Pinpoint the cell where the given text exists, returning its (x, y) midpoint coordinate. 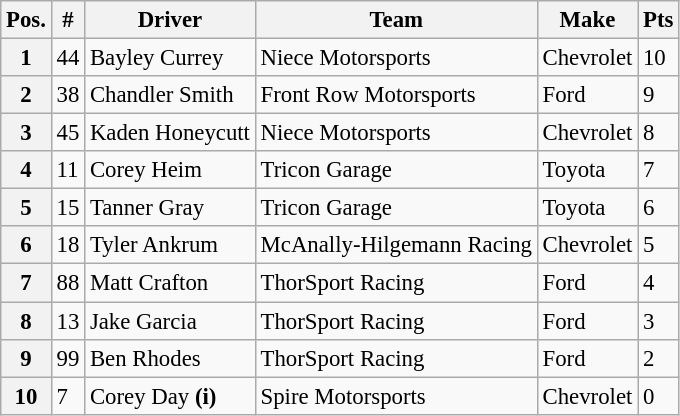
Jake Garcia (170, 321)
Corey Day (i) (170, 396)
Pos. (26, 20)
Team (396, 20)
Tanner Gray (170, 208)
99 (68, 358)
44 (68, 58)
Ben Rhodes (170, 358)
88 (68, 283)
Spire Motorsports (396, 396)
Kaden Honeycutt (170, 133)
Bayley Currey (170, 58)
Driver (170, 20)
Front Row Motorsports (396, 95)
Make (587, 20)
0 (658, 396)
45 (68, 133)
Matt Crafton (170, 283)
Chandler Smith (170, 95)
11 (68, 170)
# (68, 20)
18 (68, 245)
38 (68, 95)
13 (68, 321)
Pts (658, 20)
15 (68, 208)
McAnally-Hilgemann Racing (396, 245)
Tyler Ankrum (170, 245)
Corey Heim (170, 170)
1 (26, 58)
